Determine the (x, y) coordinate at the center of the cell enclosing the given text.  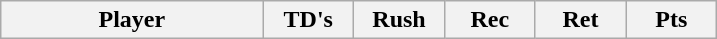
Rec (490, 20)
Rush (400, 20)
Pts (672, 20)
Ret (580, 20)
TD's (308, 20)
Player (132, 20)
